Scan for the cell matching the given text and deliver its [X, Y] coordinate at center. 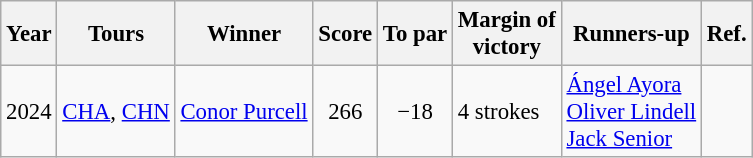
266 [346, 112]
Margin ofvictory [506, 34]
Ángel Ayora Oliver Lindell Jack Senior [631, 112]
Winner [244, 34]
Ref. [726, 34]
To par [416, 34]
Conor Purcell [244, 112]
Tours [116, 34]
Runners-up [631, 34]
2024 [29, 112]
Year [29, 34]
Score [346, 34]
−18 [416, 112]
4 strokes [506, 112]
CHA, CHN [116, 112]
